Identify which cell holds the provided text, then report its (X, Y) central coordinate. 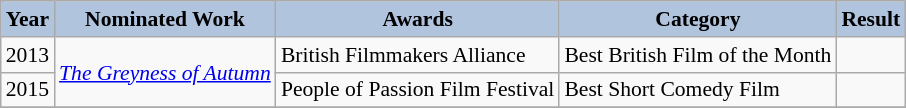
Awards (418, 19)
Category (698, 19)
The Greyness of Autumn (165, 72)
Best British Film of the Month (698, 55)
People of Passion Film Festival (418, 90)
Nominated Work (165, 19)
British Filmmakers Alliance (418, 55)
Result (870, 19)
Year (28, 19)
2015 (28, 90)
Best Short Comedy Film (698, 90)
2013 (28, 55)
